Scan for the cell matching the given text and deliver its (x, y) coordinate at center. 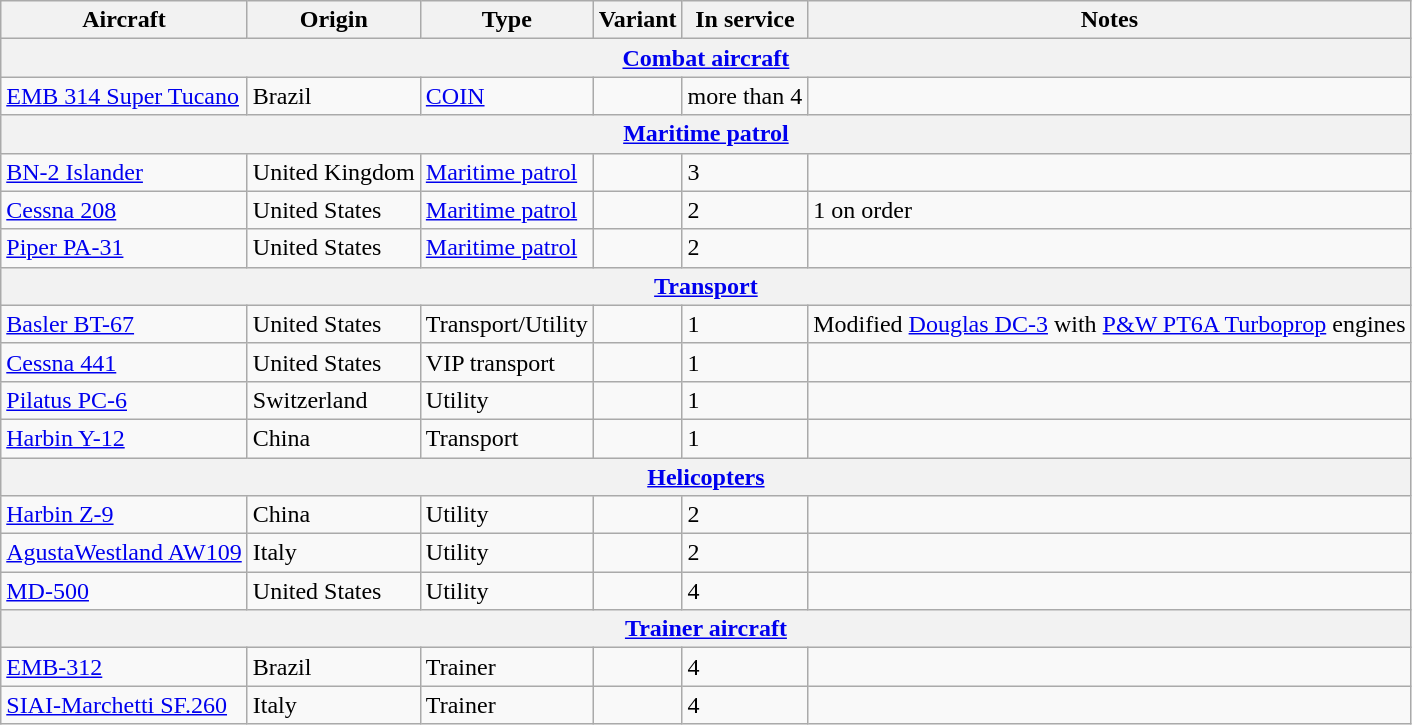
BN-2 Islander (124, 172)
Transport/Utility (506, 324)
Combat aircraft (706, 58)
Switzerland (334, 400)
Type (506, 20)
Notes (1110, 20)
SIAI-Marchetti SF.260 (124, 705)
Aircraft (124, 20)
AgustaWestland AW109 (124, 553)
3 (745, 172)
Harbin Z-9 (124, 515)
Trainer aircraft (706, 629)
In service (745, 20)
more than 4 (745, 96)
Harbin Y-12 (124, 438)
Piper PA-31 (124, 248)
Modified Douglas DC-3 with P&W PT6A Turboprop engines (1110, 324)
MD-500 (124, 591)
Helicopters (706, 477)
COIN (506, 96)
Variant (638, 20)
EMB-312 (124, 667)
United Kingdom (334, 172)
VIP transport (506, 362)
Cessna 441 (124, 362)
Pilatus PC-6 (124, 400)
1 on order (1110, 210)
EMB 314 Super Tucano (124, 96)
Origin (334, 20)
Cessna 208 (124, 210)
Basler BT-67 (124, 324)
